Return the (X, Y) coordinate for the center point of the cell that contains the specified text.  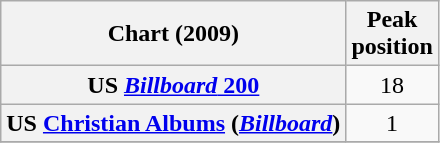
1 (392, 123)
Peakposition (392, 34)
18 (392, 85)
US Christian Albums (Billboard) (174, 123)
Chart (2009) (174, 34)
US Billboard 200 (174, 85)
